Identify which cell holds the provided text, then report its [X, Y] central coordinate. 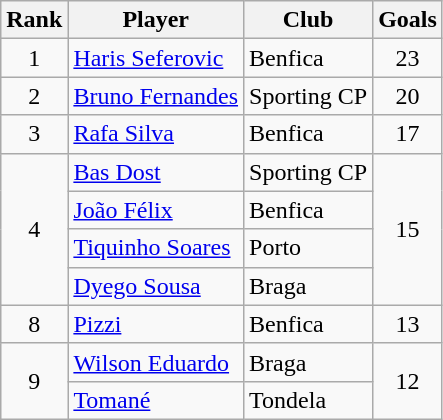
Goals [408, 20]
Porto [308, 248]
Tomané [156, 400]
12 [408, 381]
Wilson Eduardo [156, 362]
Rafa Silva [156, 134]
9 [34, 381]
15 [408, 229]
Rank [34, 20]
Tiquinho Soares [156, 248]
20 [408, 96]
Dyego Sousa [156, 286]
13 [408, 324]
Player [156, 20]
1 [34, 58]
Pizzi [156, 324]
Club [308, 20]
4 [34, 229]
Haris Seferovic [156, 58]
17 [408, 134]
3 [34, 134]
2 [34, 96]
23 [408, 58]
Tondela [308, 400]
Bas Dost [156, 172]
João Félix [156, 210]
8 [34, 324]
Bruno Fernandes [156, 96]
